Determine the [X, Y] coordinate at the center of the cell enclosing the given text.  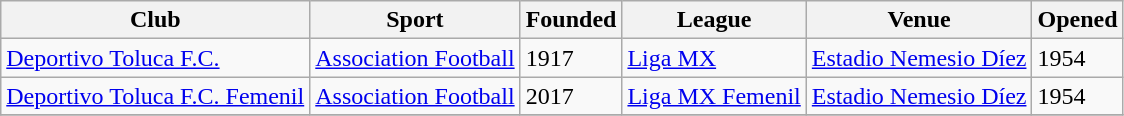
Opened [1078, 20]
Deportivo Toluca F.C. [156, 58]
2017 [571, 96]
Club [156, 20]
Liga MX [714, 58]
Sport [415, 20]
1917 [571, 58]
Liga MX Femenil [714, 96]
League [714, 20]
Venue [919, 20]
Deportivo Toluca F.C. Femenil [156, 96]
Founded [571, 20]
